Detect which cell encompasses the target text, then output its (X, Y) center coordinate. 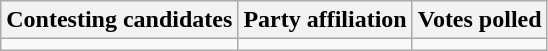
Votes polled (480, 20)
Party affiliation (325, 20)
Contesting candidates (120, 20)
